From the cell containing the given text, extract its center point as [X, Y] coordinate. 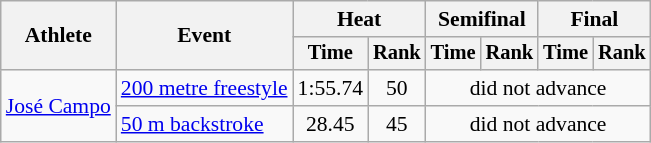
45 [397, 124]
Final [594, 19]
200 metre freestyle [204, 88]
José Campo [58, 106]
1:55.74 [330, 88]
Semifinal [482, 19]
50 m backstroke [204, 124]
Heat [360, 19]
Athlete [58, 36]
Event [204, 36]
50 [397, 88]
28.45 [330, 124]
